Detect which cell encompasses the target text, then output its [X, Y] center coordinate. 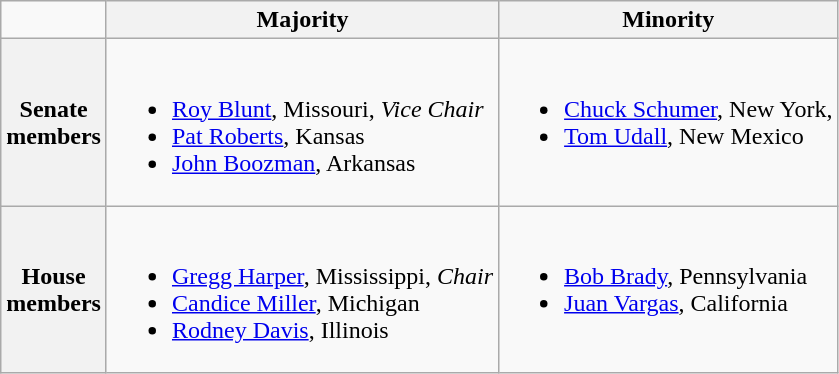
Chuck Schumer, New York,Tom Udall, New Mexico [668, 122]
Majority [302, 20]
Bob Brady, PennsylvaniaJuan Vargas, California [668, 290]
Senatemembers [54, 122]
Housemembers [54, 290]
Gregg Harper, Mississippi, ChairCandice Miller, MichiganRodney Davis, Illinois [302, 290]
Roy Blunt, Missouri, Vice ChairPat Roberts, KansasJohn Boozman, Arkansas [302, 122]
Minority [668, 20]
